Pinpoint the cell where the given text exists, returning its [X, Y] midpoint coordinate. 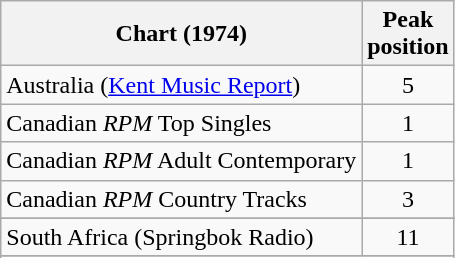
Canadian RPM Country Tracks [182, 199]
Peakposition [408, 34]
Canadian RPM Top Singles [182, 123]
Chart (1974) [182, 34]
5 [408, 85]
11 [408, 237]
South Africa (Springbok Radio) [182, 237]
Australia (Kent Music Report) [182, 85]
Canadian RPM Adult Contemporary [182, 161]
3 [408, 199]
